Determine the (X, Y) coordinate at the center of the cell enclosing the given text.  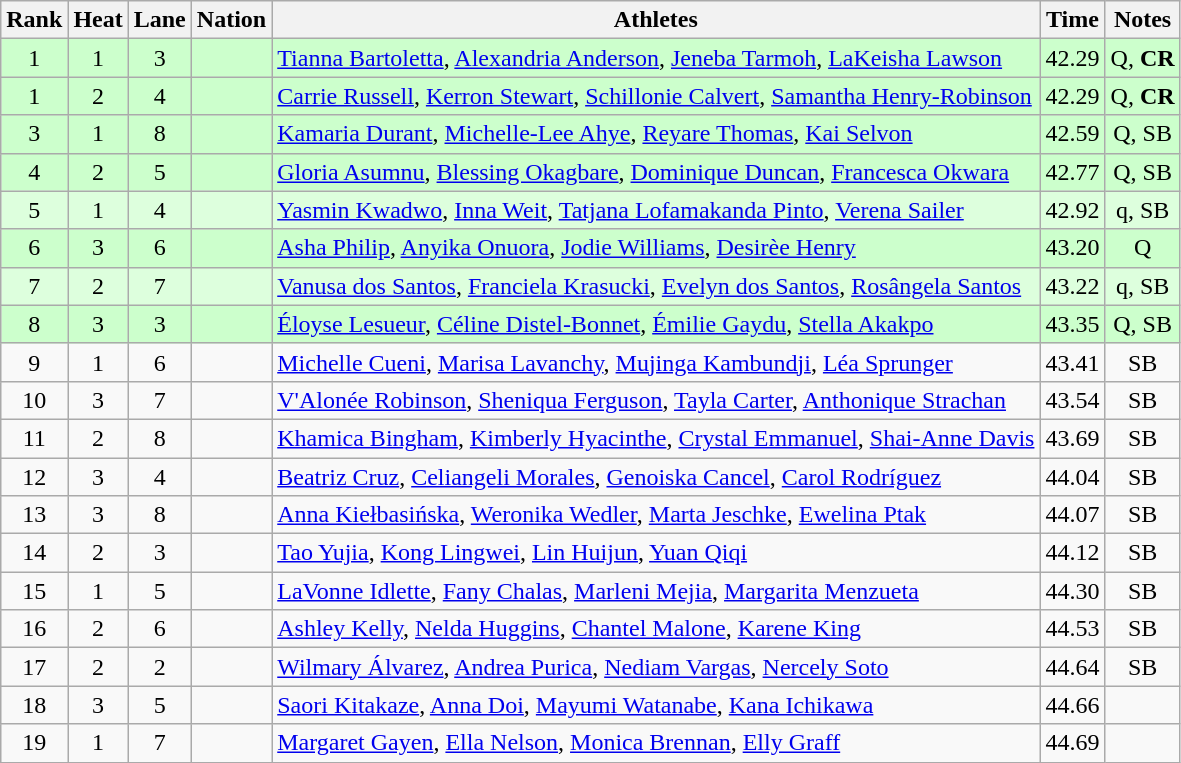
13 (34, 515)
11 (34, 438)
Vanusa dos Santos, Franciela Krasucki, Evelyn dos Santos, Rosângela Santos (656, 286)
Khamica Bingham, Kimberly Hyacinthe, Crystal Emmanuel, Shai-Anne Davis (656, 438)
44.64 (1072, 667)
16 (34, 629)
Q (1142, 248)
Tianna Bartoletta, Alexandria Anderson, Jeneba Tarmoh, LaKeisha Lawson (656, 58)
42.77 (1072, 172)
9 (34, 362)
19 (34, 743)
18 (34, 705)
12 (34, 477)
17 (34, 667)
42.92 (1072, 210)
Lane (160, 20)
43.22 (1072, 286)
43.41 (1072, 362)
44.53 (1072, 629)
43.20 (1072, 248)
Margaret Gayen, Ella Nelson, Monica Brennan, Elly Graff (656, 743)
42.59 (1072, 134)
Rank (34, 20)
Gloria Asumnu, Blessing Okagbare, Dominique Duncan, Francesca Okwara (656, 172)
Notes (1142, 20)
Heat (98, 20)
44.07 (1072, 515)
43.35 (1072, 324)
44.66 (1072, 705)
Asha Philip, Anyika Onuora, Jodie Williams, Desirèe Henry (656, 248)
44.12 (1072, 553)
43.54 (1072, 400)
Beatriz Cruz, Celiangeli Morales, Genoiska Cancel, Carol Rodríguez (656, 477)
10 (34, 400)
15 (34, 591)
14 (34, 553)
Wilmary Álvarez, Andrea Purica, Nediam Vargas, Nercely Soto (656, 667)
Carrie Russell, Kerron Stewart, Schillonie Calvert, Samantha Henry-Robinson (656, 96)
Saori Kitakaze, Anna Doi, Mayumi Watanabe, Kana Ichikawa (656, 705)
43.69 (1072, 438)
Tao Yujia, Kong Lingwei, Lin Huijun, Yuan Qiqi (656, 553)
Nation (231, 20)
Time (1072, 20)
Anna Kiełbasińska, Weronika Wedler, Marta Jeschke, Ewelina Ptak (656, 515)
44.69 (1072, 743)
44.04 (1072, 477)
Éloyse Lesueur, Céline Distel-Bonnet, Émilie Gaydu, Stella Akakpo (656, 324)
Yasmin Kwadwo, Inna Weit, Tatjana Lofamakanda Pinto, Verena Sailer (656, 210)
V'Alonée Robinson, Sheniqua Ferguson, Tayla Carter, Anthonique Strachan (656, 400)
Athletes (656, 20)
LaVonne Idlette, Fany Chalas, Marleni Mejia, Margarita Menzueta (656, 591)
Ashley Kelly, Nelda Huggins, Chantel Malone, Karene King (656, 629)
Michelle Cueni, Marisa Lavanchy, Mujinga Kambundji, Léa Sprunger (656, 362)
44.30 (1072, 591)
Kamaria Durant, Michelle-Lee Ahye, Reyare Thomas, Kai Selvon (656, 134)
